Provide the [X, Y] coordinate of the cell's center where the given text is located.  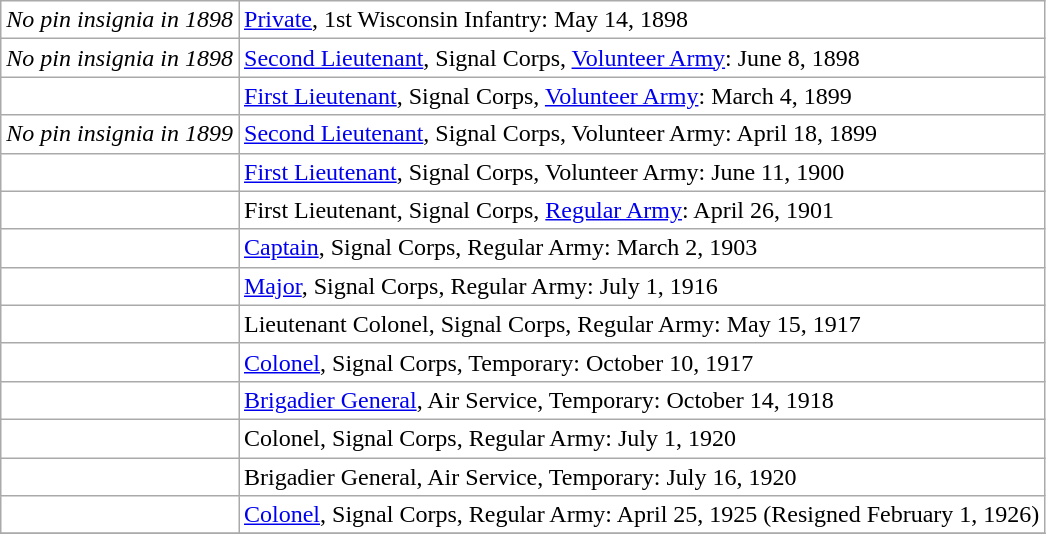
Private, 1st Wisconsin Infantry: May 14, 1898 [641, 20]
Lieutenant Colonel, Signal Corps, Regular Army: May 15, 1917 [641, 324]
Colonel, Signal Corps, Regular Army: July 1, 1920 [641, 438]
Colonel, Signal Corps, Regular Army: April 25, 1925 (Resigned February 1, 1926) [641, 515]
First Lieutenant, Signal Corps, Volunteer Army: June 11, 1900 [641, 172]
Second Lieutenant, Signal Corps, Volunteer Army: April 18, 1899 [641, 134]
Colonel, Signal Corps, Temporary: October 10, 1917 [641, 362]
Captain, Signal Corps, Regular Army: March 2, 1903 [641, 248]
First Lieutenant, Signal Corps, Volunteer Army: March 4, 1899 [641, 96]
Major, Signal Corps, Regular Army: July 1, 1916 [641, 286]
Brigadier General, Air Service, Temporary: July 16, 1920 [641, 477]
Second Lieutenant, Signal Corps, Volunteer Army: June 8, 1898 [641, 58]
First Lieutenant, Signal Corps, Regular Army: April 26, 1901 [641, 210]
No pin insignia in 1899 [120, 134]
Brigadier General, Air Service, Temporary: October 14, 1918 [641, 400]
